From the cell containing the given text, extract its center point as [X, Y] coordinate. 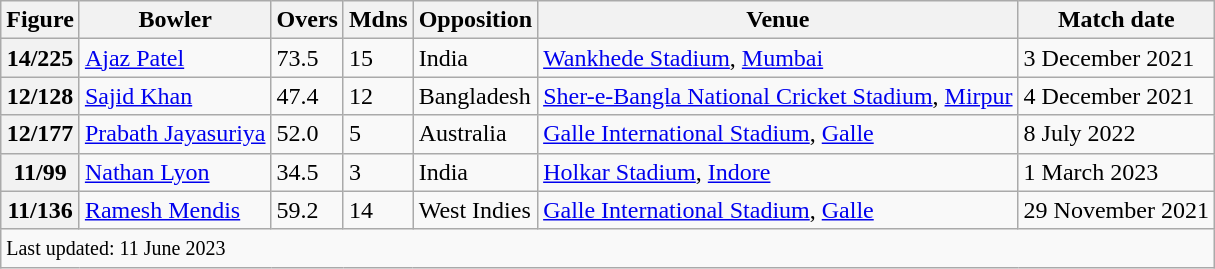
12 [378, 96]
11/99 [40, 172]
3 December 2021 [1116, 58]
Overs [307, 20]
Wankhede Stadium, Mumbai [778, 58]
12/177 [40, 134]
Opposition [475, 20]
34.5 [307, 172]
Australia [475, 134]
73.5 [307, 58]
Bangladesh [475, 96]
3 [378, 172]
14/225 [40, 58]
Sajid Khan [175, 96]
14 [378, 210]
Venue [778, 20]
Bowler [175, 20]
West Indies [475, 210]
15 [378, 58]
5 [378, 134]
8 July 2022 [1116, 134]
52.0 [307, 134]
4 December 2021 [1116, 96]
29 November 2021 [1116, 210]
Match date [1116, 20]
12/128 [40, 96]
59.2 [307, 210]
Figure [40, 20]
47.4 [307, 96]
Prabath Jayasuriya [175, 134]
Sher-e-Bangla National Cricket Stadium, Mirpur [778, 96]
11/136 [40, 210]
Ajaz Patel [175, 58]
Nathan Lyon [175, 172]
1 March 2023 [1116, 172]
Mdns [378, 20]
Ramesh Mendis [175, 210]
Holkar Stadium, Indore [778, 172]
Last updated: 11 June 2023 [608, 248]
